Extract the (X, Y) coordinate from the center of the cell holding the provided text.  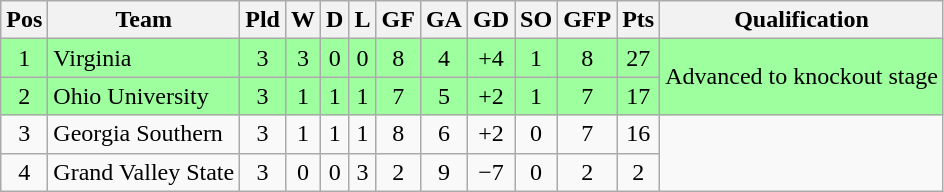
Georgia Southern (144, 134)
GF (398, 20)
D (335, 20)
W (302, 20)
GFP (588, 20)
17 (638, 96)
GD (490, 20)
Team (144, 20)
Pld (263, 20)
Virginia (144, 58)
L (362, 20)
6 (444, 134)
Pts (638, 20)
27 (638, 58)
−7 (490, 172)
5 (444, 96)
16 (638, 134)
Advanced to knockout stage (802, 77)
Ohio University (144, 96)
Qualification (802, 20)
Pos (24, 20)
9 (444, 172)
Grand Valley State (144, 172)
GA (444, 20)
+4 (490, 58)
SO (536, 20)
